Determine the [x, y] coordinate at the center of the cell enclosing the given text.  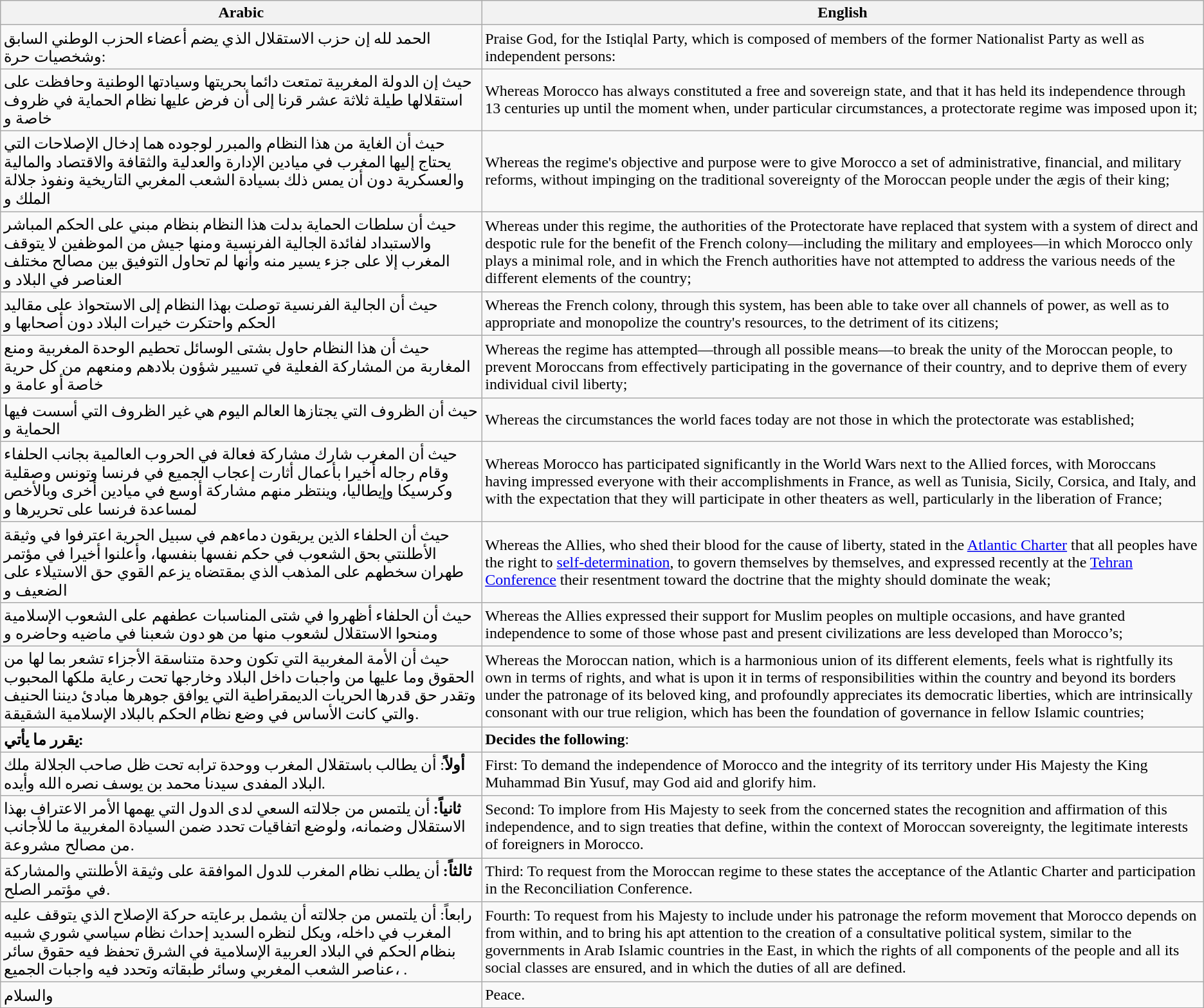
حيث أن الجالية الفرنسية توصلت بهذا النظام إلى الاستحواذ على مقاليد الحكم واحتكرت خيرات البلاد دون أصحابها و [241, 314]
أولاً: أن يطالب باستقلال المغرب ووحدة ترابه تحت ظل صاحب الجلالة ملك البلاد المفدى سيدنا محمد بن يوسف نصره الله وأيده. [241, 774]
Peace. [843, 995]
Praise God, for the Istiqlal Party, which is composed of members of the former Nationalist Party as well as independent persons: [843, 47]
Third: To request from the Moroccan regime to these states the acceptance of the Atlantic Charter and participation in the Reconciliation Conference. [843, 880]
Arabic [241, 13]
حيث أن هذا النظام حاول بشتى الوسائل تحطيم الوحدة المغربية ومنع المغاربة من المشاركة الفعلية في تسيير شؤون بلادهم ومنعهم من كل حرية خاصة أو عامة و [241, 367]
حيث أن الحلفاء أظهروا في شتى المناسبات عطفهم على الشعوب الإسلامية ومنحوا الاستقلال لشعوب منها من هو دون شعبنا في ماضيه وحاضره و [241, 624]
Whereas the circumstances the world faces today are not those in which the protectorate was established; [843, 419]
الحمد لله إن حزب الاستقلال الذي يضم أعضاء الحزب الوطني السابق وشخصيات حرة: [241, 47]
English [843, 13]
حيث إن الدولة المغربية تمتعت دائما بحريتها وسيادتها الوطنية وحافظت على استقلالها طيلة ثلاثة عشر قرنا إلى أن فرض عليها نظام الحماية في ظروف خاصة و [241, 100]
يقرر ما يأتي: [241, 740]
ثالثاً: أن يطلب نظام المغرب للدول الموافقة على وثيقة الأطلنتي والمشاركة في مؤتمر الصلح. [241, 880]
والسلام [241, 995]
حيث أن الظروف التي يجتازها العالم اليوم هي غير الظروف التي أسست فيها الحماية و [241, 419]
Decides the following: [843, 740]
